Pinpoint the cell where the given text exists, returning its [X, Y] midpoint coordinate. 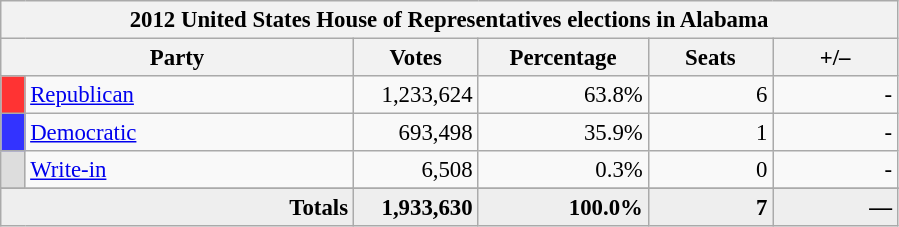
1 [710, 133]
0.3% [563, 170]
100.0% [563, 208]
63.8% [563, 95]
Democratic [189, 133]
7 [710, 208]
Write-in [189, 170]
+/– [836, 58]
— [836, 208]
2012 United States House of Representatives elections in Alabama [450, 20]
Party [178, 58]
Totals [178, 208]
Percentage [563, 58]
6,508 [416, 170]
1,233,624 [416, 95]
0 [710, 170]
693,498 [416, 133]
Seats [710, 58]
Votes [416, 58]
Republican [189, 95]
35.9% [563, 133]
1,933,630 [416, 208]
6 [710, 95]
